Find where the given text appears and provide that cell's center as (X, Y) coordinate. 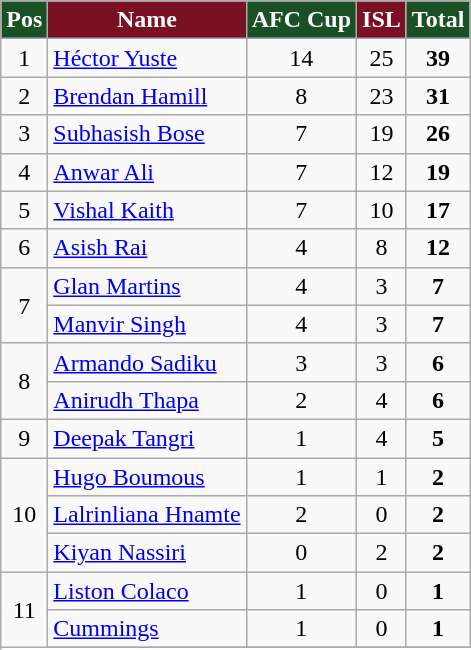
11 (24, 610)
Brendan Hamill (147, 96)
Name (147, 20)
Vishal Kaith (147, 210)
Asish Rai (147, 248)
Anwar Ali (147, 172)
Subhasish Bose (147, 134)
26 (438, 134)
Héctor Yuste (147, 58)
Lalrinliana Hnamte (147, 515)
Total (438, 20)
9 (24, 438)
Hugo Boumous (147, 477)
ISL (382, 20)
Manvir Singh (147, 324)
AFC Cup (301, 20)
31 (438, 96)
14 (301, 58)
17 (438, 210)
Liston Colaco (147, 591)
25 (382, 58)
Kiyan Nassiri (147, 553)
Cummings (147, 629)
Pos (24, 20)
39 (438, 58)
Deepak Tangri (147, 438)
Glan Martins (147, 286)
23 (382, 96)
Armando Sadiku (147, 362)
Anirudh Thapa (147, 400)
